Return (X, Y) of the center of cell containing provided text 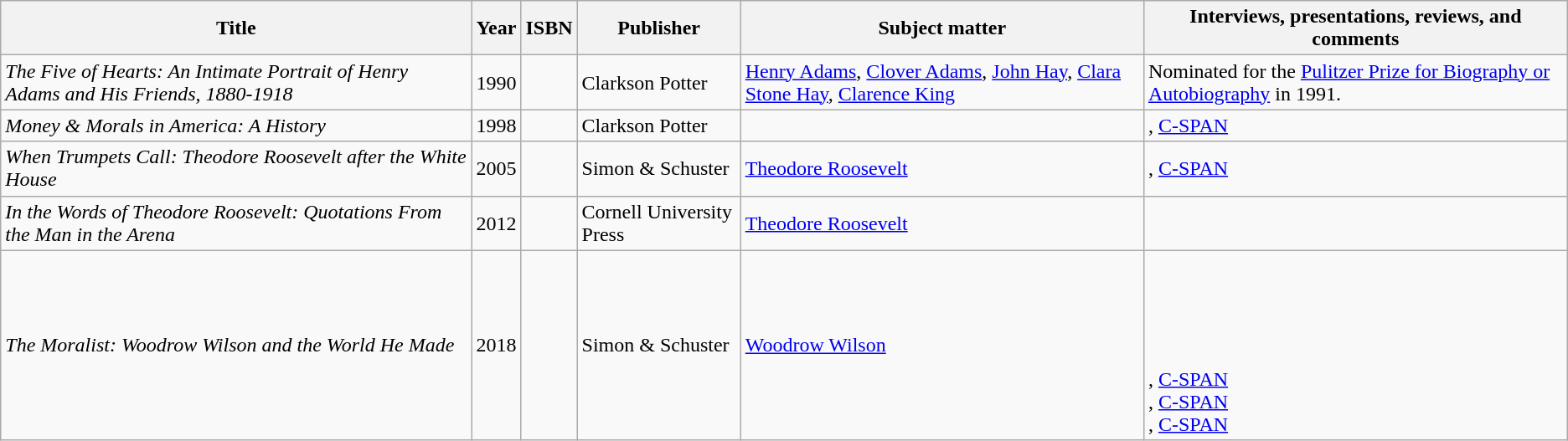
Money & Morals in America: A History (236, 126)
, C-SPAN, C-SPAN, C-SPAN (1355, 345)
Nominated for the Pulitzer Prize for Biography or Autobiography in 1991. (1355, 82)
ISBN (549, 28)
1998 (496, 126)
1990 (496, 82)
Title (236, 28)
Subject matter (941, 28)
Henry Adams, Clover Adams, John Hay, Clara Stone Hay, Clarence King (941, 82)
In the Words of Theodore Roosevelt: Quotations From the Man in the Arena (236, 223)
The Moralist: Woodrow Wilson and the World He Made (236, 345)
2012 (496, 223)
The Five of Hearts: An Intimate Portrait of Henry Adams and His Friends, 1880-1918 (236, 82)
Interviews, presentations, reviews, and comments (1355, 28)
Cornell University Press (658, 223)
Year (496, 28)
Publisher (658, 28)
Woodrow Wilson (941, 345)
2018 (496, 345)
When Trumpets Call: Theodore Roosevelt after the White House (236, 169)
2005 (496, 169)
